Pinpoint the cell where the given text exists, returning its [X, Y] midpoint coordinate. 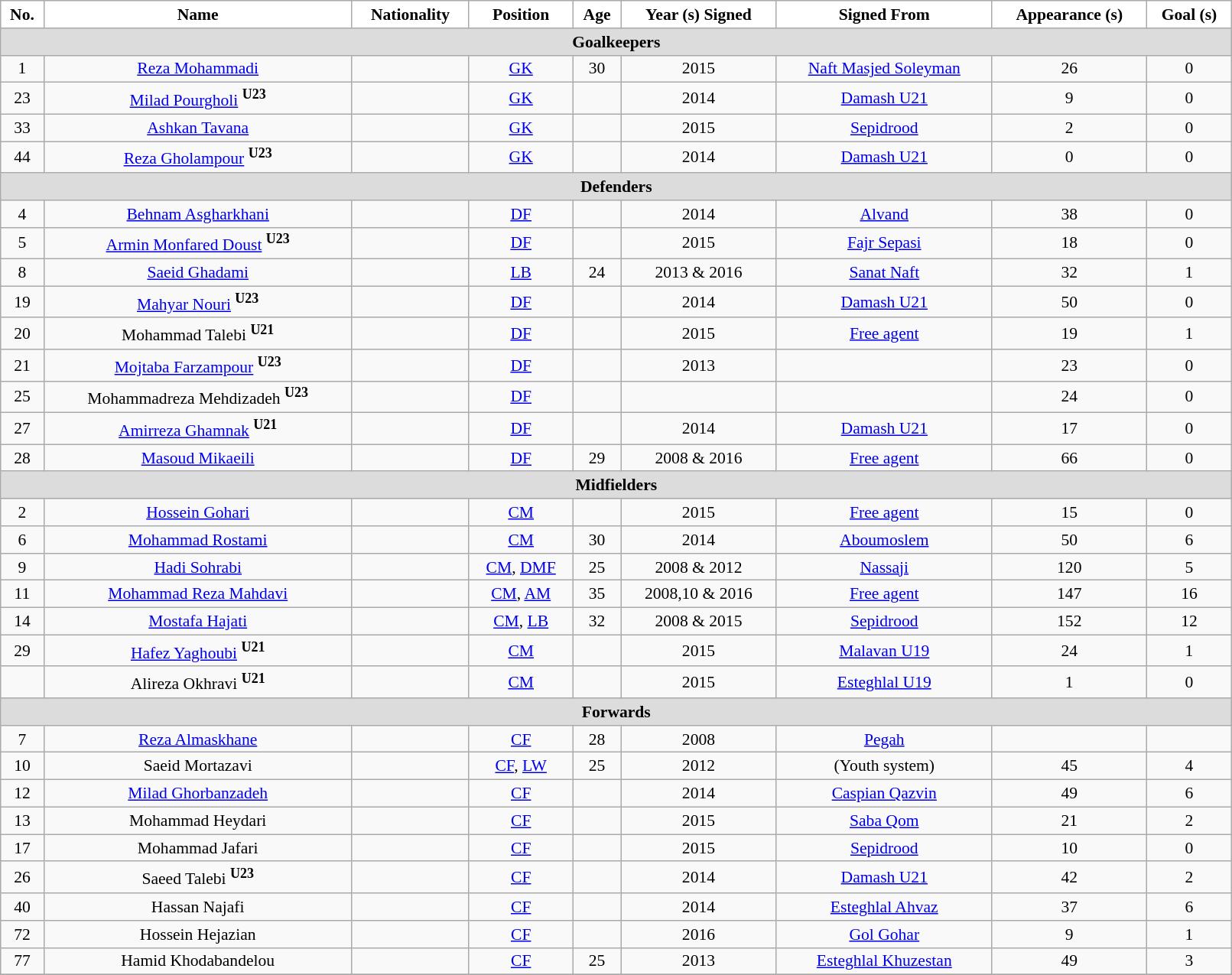
77 [22, 961]
Appearance (s) [1069, 15]
CF, LW [522, 766]
72 [22, 934]
(Youth system) [884, 766]
Esteghlal Ahvaz [884, 907]
2008,10 & 2016 [699, 594]
Mahyar Nouri U23 [197, 301]
Reza Mohammadi [197, 69]
Mohammad Heydari [197, 821]
Mohammad Talebi U21 [197, 333]
Goalkeepers [616, 42]
14 [22, 622]
15 [1069, 512]
Saeid Ghadami [197, 273]
Goal (s) [1189, 15]
8 [22, 273]
Esteghlal Khuzestan [884, 961]
Signed From [884, 15]
Sanat Naft [884, 273]
42 [1069, 878]
Behnam Asgharkhani [197, 214]
Masoud Mikaeili [197, 458]
33 [22, 128]
18 [1069, 243]
27 [22, 428]
Fajr Sepasi [884, 243]
13 [22, 821]
Mohammad Reza Mahdavi [197, 594]
2008 & 2016 [699, 458]
Forwards [616, 712]
152 [1069, 622]
Amirreza Ghamnak U21 [197, 428]
Mojtaba Farzampour U23 [197, 366]
Naft Masjed Soleyman [884, 69]
44 [22, 158]
2016 [699, 934]
3 [1189, 961]
2013 & 2016 [699, 273]
Malavan U19 [884, 650]
40 [22, 907]
Reza Almaskhane [197, 739]
Gol Gohar [884, 934]
2012 [699, 766]
Caspian Qazvin [884, 794]
Alvand [884, 214]
7 [22, 739]
2008 & 2015 [699, 622]
Saeid Mortazavi [197, 766]
Year (s) Signed [699, 15]
37 [1069, 907]
Reza Gholampour U23 [197, 158]
2008 & 2012 [699, 567]
Mohammadreza Mehdizadeh U23 [197, 396]
Milad Ghorbanzadeh [197, 794]
Esteghlal U19 [884, 682]
Saeed Talebi U23 [197, 878]
2008 [699, 739]
Pegah [884, 739]
Nationality [410, 15]
Ashkan Tavana [197, 128]
Nassaji [884, 567]
No. [22, 15]
Hossein Gohari [197, 512]
Hassan Najafi [197, 907]
35 [597, 594]
Midfielders [616, 486]
11 [22, 594]
Mostafa Hajati [197, 622]
16 [1189, 594]
Position [522, 15]
CM, AM [522, 594]
Armin Monfared Doust U23 [197, 243]
Milad Pourgholi U23 [197, 98]
Age [597, 15]
Name [197, 15]
Defenders [616, 187]
45 [1069, 766]
CM, DMF [522, 567]
Hossein Hejazian [197, 934]
Saba Qom [884, 821]
Alireza Okhravi U21 [197, 682]
CM, LB [522, 622]
LB [522, 273]
Aboumoslem [884, 540]
66 [1069, 458]
Hamid Khodabandelou [197, 961]
20 [22, 333]
38 [1069, 214]
Mohammad Jafari [197, 848]
Hadi Sohrabi [197, 567]
120 [1069, 567]
147 [1069, 594]
Mohammad Rostami [197, 540]
Hafez Yaghoubi U21 [197, 650]
